For the text-containing cell, return its midpoint in (x, y) coordinate format. 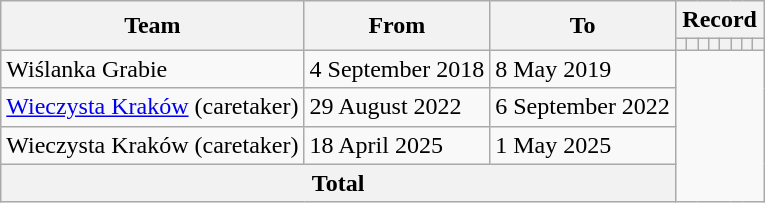
From (397, 26)
29 August 2022 (397, 107)
To (583, 26)
Total (338, 183)
4 September 2018 (397, 69)
Wiślanka Grabie (152, 69)
18 April 2025 (397, 145)
Record (719, 20)
6 September 2022 (583, 107)
Team (152, 26)
8 May 2019 (583, 69)
1 May 2025 (583, 145)
